Extract the [X, Y] coordinate from the center of the cell holding the provided text.  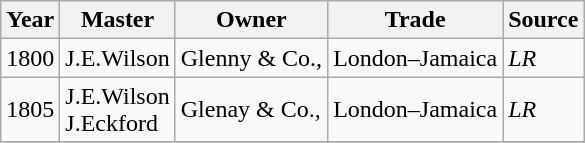
Owner [251, 20]
Trade [416, 20]
Glenny & Co., [251, 58]
J.E.Wilson [118, 58]
1805 [30, 110]
Master [118, 20]
Year [30, 20]
1800 [30, 58]
Glenay & Co., [251, 110]
Source [544, 20]
J.E.WilsonJ.Eckford [118, 110]
